Determine the (x, y) coordinate at the center of the cell enclosing the given text.  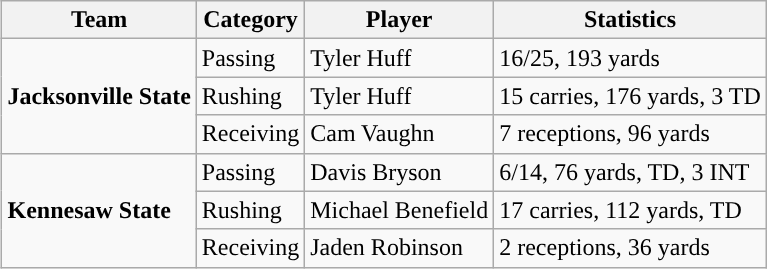
17 carries, 112 yards, TD (630, 210)
Jaden Robinson (400, 248)
Jacksonville State (99, 96)
Cam Vaughn (400, 134)
Michael Benefield (400, 210)
15 carries, 176 yards, 3 TD (630, 96)
Category (250, 20)
16/25, 193 yards (630, 58)
Davis Bryson (400, 172)
Player (400, 20)
Statistics (630, 20)
2 receptions, 36 yards (630, 248)
Team (99, 20)
Kennesaw State (99, 210)
7 receptions, 96 yards (630, 134)
6/14, 76 yards, TD, 3 INT (630, 172)
